Find where the given text appears and provide that cell's center as (X, Y) coordinate. 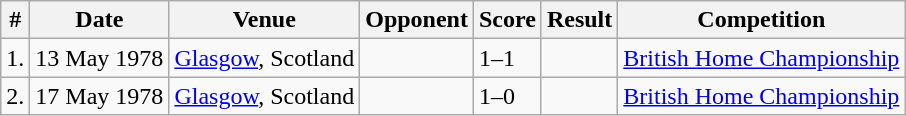
Score (507, 20)
Result (579, 20)
2. (16, 96)
1. (16, 58)
Venue (264, 20)
Opponent (417, 20)
# (16, 20)
13 May 1978 (100, 58)
17 May 1978 (100, 96)
Competition (762, 20)
1–0 (507, 96)
1–1 (507, 58)
Date (100, 20)
